Identify which cell holds the provided text, then report its [X, Y] central coordinate. 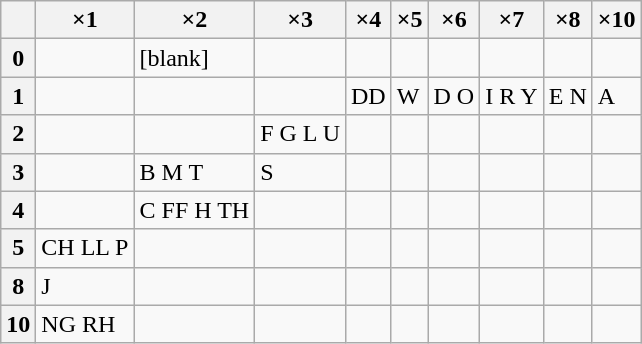
10 [18, 324]
×5 [410, 20]
5 [18, 248]
A [616, 96]
S [300, 172]
NG RH [85, 324]
I R Y [512, 96]
D O [454, 96]
×6 [454, 20]
W [410, 96]
×1 [85, 20]
[blank] [194, 58]
8 [18, 286]
F G L U [300, 134]
1 [18, 96]
×8 [568, 20]
0 [18, 58]
C FF H TH [194, 210]
×7 [512, 20]
4 [18, 210]
×10 [616, 20]
×4 [368, 20]
2 [18, 134]
B M T [194, 172]
CH LL P [85, 248]
E N [568, 96]
×3 [300, 20]
J [85, 286]
×2 [194, 20]
3 [18, 172]
DD [368, 96]
